Pinpoint the cell where the given text exists, returning its [x, y] midpoint coordinate. 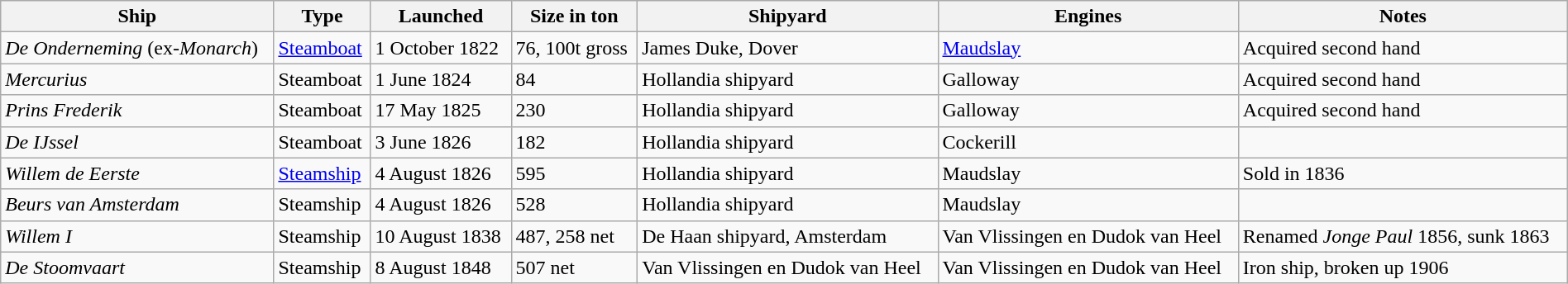
17 May 1825 [441, 111]
507 net [574, 267]
Type [323, 17]
8 August 1848 [441, 267]
1 June 1824 [441, 79]
Prins Frederik [137, 111]
84 [574, 79]
Notes [1403, 17]
487, 258 net [574, 236]
595 [574, 173]
De IJssel [137, 142]
Launched [441, 17]
528 [574, 205]
230 [574, 111]
Mercurius [137, 79]
Willem I [137, 236]
1 October 1822 [441, 48]
Renamed Jonge Paul 1856, sunk 1863 [1403, 236]
Cockerill [1088, 142]
182 [574, 142]
Beurs van Amsterdam [137, 205]
Iron ship, broken up 1906 [1403, 267]
76, 100t gross [574, 48]
De Stoomvaart [137, 267]
Ship [137, 17]
James Duke, Dover [787, 48]
Size in ton [574, 17]
3 June 1826 [441, 142]
De Onderneming (ex-Monarch) [137, 48]
10 August 1838 [441, 236]
Willem de Eerste [137, 173]
Engines [1088, 17]
Sold in 1836 [1403, 173]
De Haan shipyard, Amsterdam [787, 236]
Shipyard [787, 17]
